Determine the (x, y) coordinate at the center of the cell enclosing the given text.  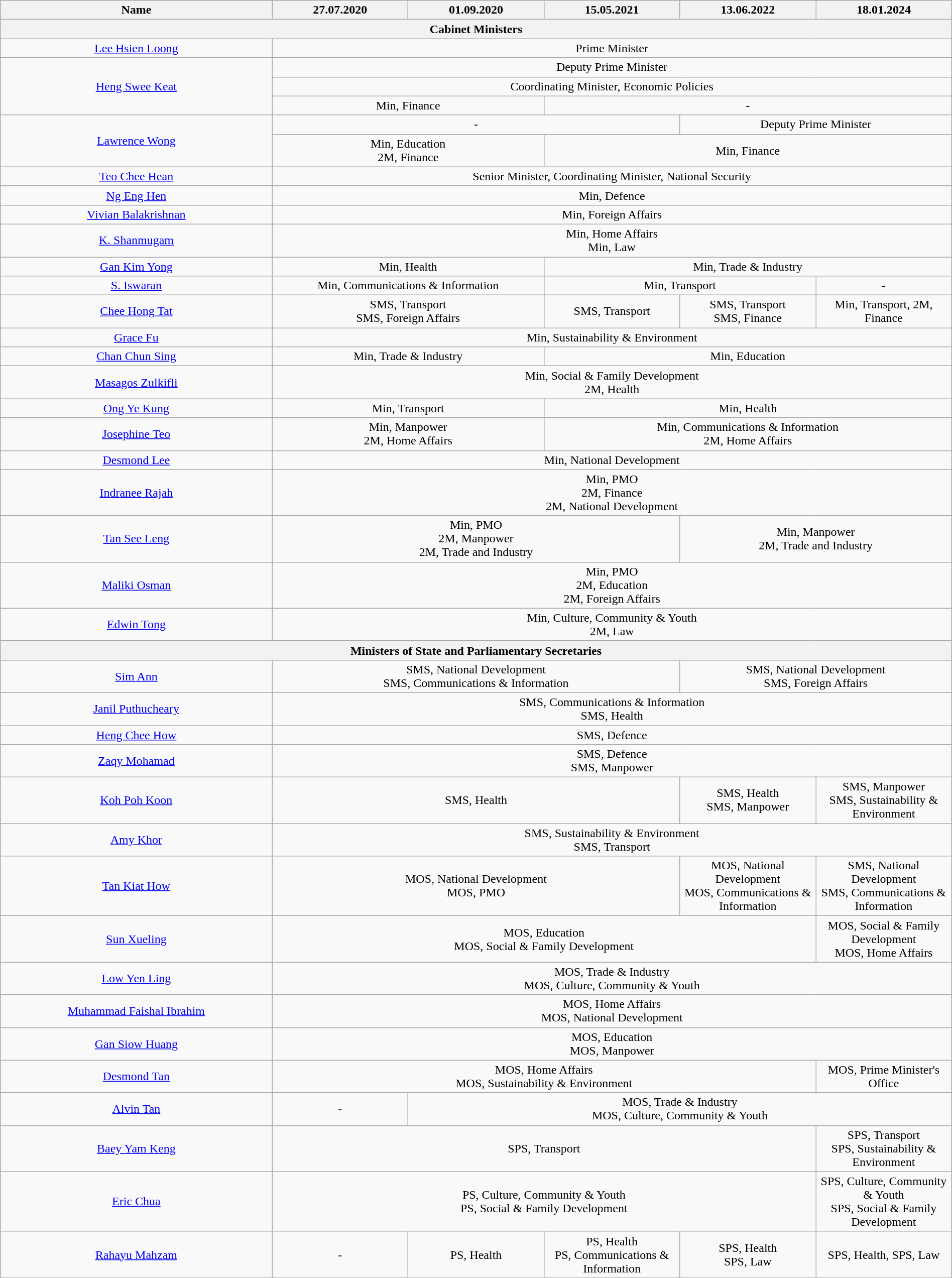
Masagos Zulkifli (137, 383)
SPS, TransportSPS, Sustainability & Environment (884, 1148)
Lee Hsien Loong (137, 48)
Chee Hong Tat (137, 311)
Rahayu Mahzam (137, 1254)
Min, PMO 2M, Education 2M, Foreign Affairs (612, 585)
SMS, Sustainability & EnvironmentSMS, Transport (612, 840)
Coordinating Minister, Economic Policies (612, 86)
Min, Education (748, 357)
Heng Chee How (137, 735)
Ministers of State and Parliamentary Secretaries (476, 650)
Tan See Leng (137, 539)
Koh Poh Koon (137, 800)
Desmond Tan (137, 1077)
MOS, National DevelopmentMOS, PMO (476, 886)
MOS, National DevelopmentMOS, Communications & Information (748, 886)
SPS, HealthSPS, Law (748, 1254)
Min, Education2M, Finance (408, 151)
Min, Sustainability & Environment (612, 337)
Gan Kim Yong (137, 267)
SMS, DefenceSMS, Manpower (612, 761)
Min, Manpower 2M, Trade and Industry (815, 539)
Gan Siow Huang (137, 1043)
SPS, Culture, Community & YouthSPS, Social & Family Development (884, 1201)
MOS, Home AffairsMOS, National Development (612, 1011)
Grace Fu (137, 337)
Alvin Tan (137, 1109)
PS, Health (476, 1254)
Josephine Teo (137, 434)
SMS, TransportSMS, Foreign Affairs (408, 311)
Min, Home Affairs Min, Law (612, 240)
18.01.2024 (884, 10)
Min, National Development (612, 460)
Vivian Balakrishnan (137, 214)
Low Yen Ling (137, 978)
SMS, HealthSMS, Manpower (748, 800)
Min, Manpower 2M, Home Affairs (408, 434)
PS, Culture, Community & YouthPS, Social & Family Development (544, 1201)
Muhammad Faishal Ibrahim (137, 1011)
Sun Xueling (137, 939)
Min, Culture, Community & Youth 2M, Law (612, 625)
MOS, EducationMOS, Manpower (612, 1043)
S. Iswaran (137, 286)
13.06.2022 (748, 10)
Min, PMO 2M, Finance 2M, National Development (612, 493)
Min, Defence (612, 195)
Sim Ann (137, 676)
SMS, Defence (612, 735)
Ong Ye Kung (137, 408)
Janil Puthucheary (137, 709)
Indranee Rajah (137, 493)
SMS, Communications & InformationSMS, Health (612, 709)
Min, Social & Family Development 2M, Health (612, 383)
Ng Eng Hen (137, 195)
Min, PMO 2M, Manpower 2M, Trade and Industry (476, 539)
Baey Yam Keng (137, 1148)
Edwin Tong (137, 625)
SMS, National DevelopmentSMS, Foreign Affairs (815, 676)
Prime Minister (612, 48)
Min, Transport, 2M, Finance (884, 311)
Min, Communications & Information 2M, Home Affairs (748, 434)
15.05.2021 (612, 10)
Zaqy Mohamad (137, 761)
SMS, Transport (612, 311)
Heng Swee Keat (137, 86)
Cabinet Ministers (476, 29)
Name (137, 10)
Maliki Osman (137, 585)
Min, Foreign Affairs (612, 214)
01.09.2020 (476, 10)
K. Shanmugam (137, 240)
Tan Kiat How (137, 886)
MOS, Social & Family DevelopmentMOS, Home Affairs (884, 939)
PS, HealthPS, Communications & Information (612, 1254)
Lawrence Wong (137, 141)
Chan Chun Sing (137, 357)
SPS, Health, SPS, Law (884, 1254)
Desmond Lee (137, 460)
Amy Khor (137, 840)
MOS, EducationMOS, Social & Family Development (544, 939)
SPS, Transport (544, 1148)
SMS, ManpowerSMS, Sustainability & Environment (884, 800)
SMS, Health (476, 800)
Teo Chee Hean (137, 176)
MOS, Home AffairsMOS, Sustainability & Environment (544, 1077)
Senior Minister, Coordinating Minister, National Security (612, 176)
Min, Communications & Information (408, 286)
MOS, Prime Minister's Office (884, 1077)
27.07.2020 (340, 10)
SMS, TransportSMS, Finance (748, 311)
Eric Chua (137, 1201)
